Search for the cell housing the specified text and yield its [x, y] center coordinate. 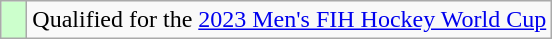
Qualified for the 2023 Men's FIH Hockey World Cup [290, 20]
